Provide the (x, y) coordinate of the cell's center where the given text is located.  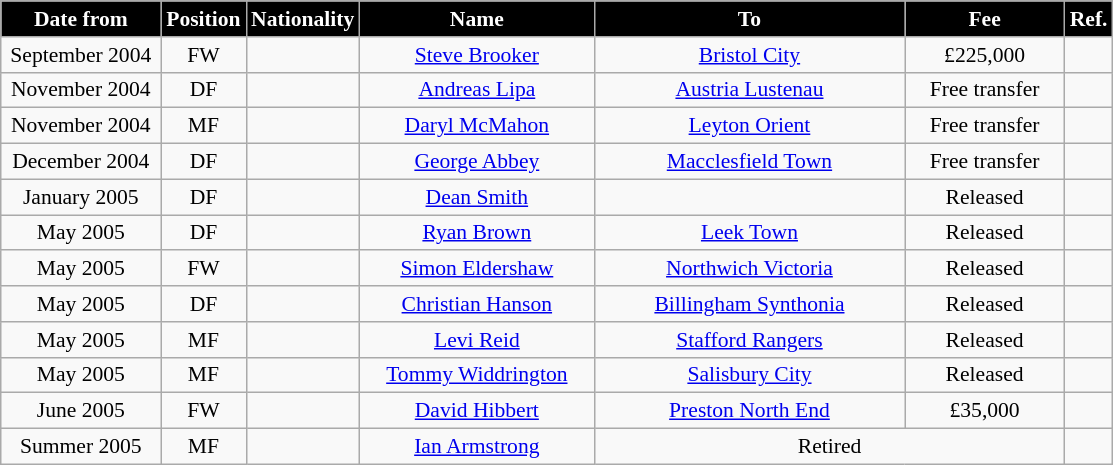
Date from (81, 19)
Austria Lustenau (749, 90)
Ian Armstrong (476, 447)
Dean Smith (476, 197)
£225,000 (985, 55)
Billingham Synthonia (749, 304)
Stafford Rangers (749, 340)
To (749, 19)
Summer 2005 (81, 447)
Ref. (1089, 19)
David Hibbert (476, 411)
Nationality (302, 19)
Steve Brooker (476, 55)
Daryl McMahon (476, 126)
Tommy Widdrington (476, 375)
Simon Eldershaw (476, 269)
June 2005 (81, 411)
Ryan Brown (476, 233)
Preston North End (749, 411)
Leyton Orient (749, 126)
January 2005 (81, 197)
Christian Hanson (476, 304)
Andreas Lipa (476, 90)
Macclesfield Town (749, 162)
Position (204, 19)
Salisbury City (749, 375)
George Abbey (476, 162)
Northwich Victoria (749, 269)
December 2004 (81, 162)
September 2004 (81, 55)
Levi Reid (476, 340)
Fee (985, 19)
Retired (829, 447)
Name (476, 19)
Leek Town (749, 233)
Bristol City (749, 55)
£35,000 (985, 411)
